Capture the cell that displays the provided text and extract its [x, y] central coordinate. 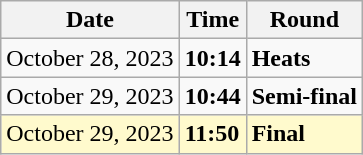
10:14 [212, 58]
Semi-final [304, 96]
Date [90, 20]
October 28, 2023 [90, 58]
Heats [304, 58]
Round [304, 20]
Final [304, 134]
10:44 [212, 96]
Time [212, 20]
11:50 [212, 134]
